Output the (X, Y) coordinate of the center of the cell containing the given text.  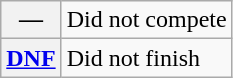
— (31, 20)
DNF (31, 58)
Did not finish (146, 58)
Did not compete (146, 20)
